Output the (X, Y) coordinate of the center of the cell containing the given text.  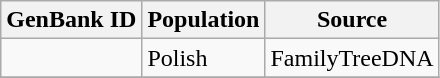
FamilyTreeDNA (352, 58)
GenBank ID (72, 20)
Population (204, 20)
Source (352, 20)
Polish (204, 58)
